For the text-containing cell, return its midpoint in (X, Y) coordinate format. 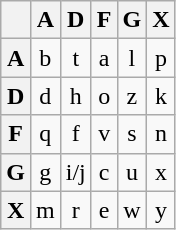
n (161, 134)
o (104, 96)
h (76, 96)
r (76, 210)
g (45, 172)
k (161, 96)
t (76, 58)
q (45, 134)
p (161, 58)
b (45, 58)
c (104, 172)
d (45, 96)
u (132, 172)
f (76, 134)
l (132, 58)
m (45, 210)
v (104, 134)
i/j (76, 172)
a (104, 58)
x (161, 172)
z (132, 96)
y (161, 210)
e (104, 210)
w (132, 210)
s (132, 134)
